Locate the cell with the specified text and output its (x, y) center coordinate. 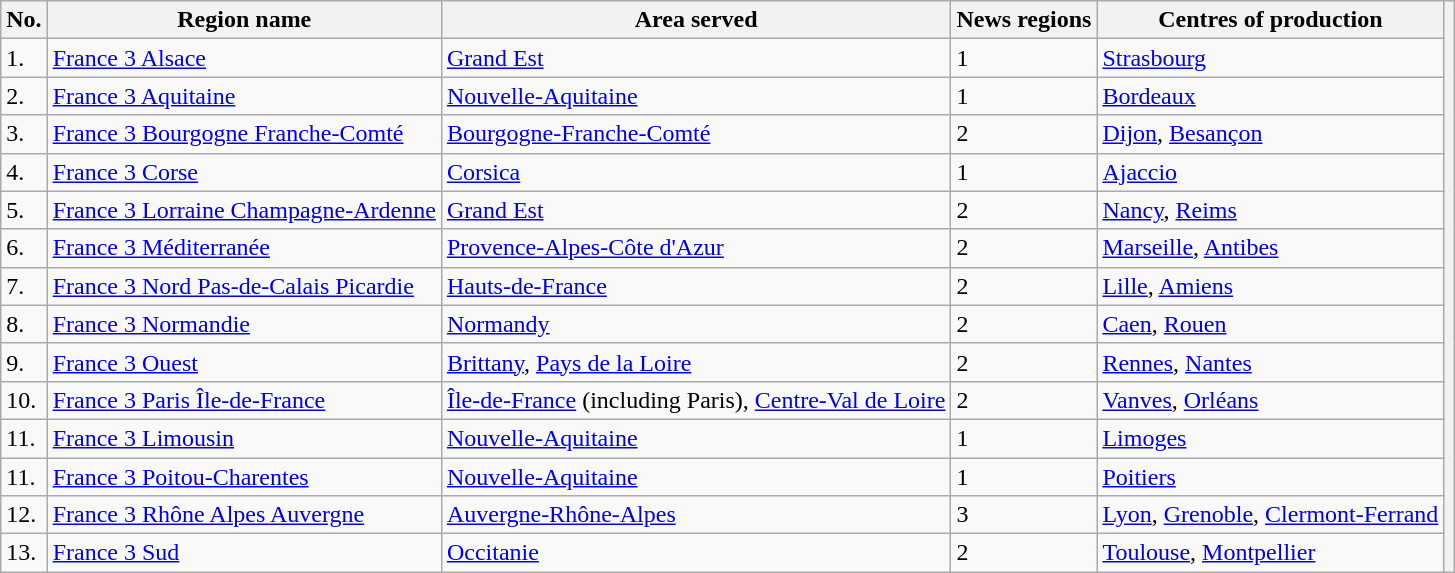
Bourgogne-Franche-Comté (696, 134)
4. (24, 172)
Lille, Amiens (1270, 286)
Brittany, Pays de la Loire (696, 362)
France 3 Méditerranée (244, 248)
France 3 Corse (244, 172)
2. (24, 96)
France 3 Normandie (244, 324)
10. (24, 400)
France 3 Nord Pas-de-Calais Picardie (244, 286)
France 3 Paris Île-de-France (244, 400)
France 3 Aquitaine (244, 96)
News regions (1024, 20)
Ajaccio (1270, 172)
France 3 Poitou-Charentes (244, 477)
Île-de-France (including Paris), Centre-Val de Loire (696, 400)
1. (24, 58)
12. (24, 515)
Corsica (696, 172)
Auvergne-Rhône-Alpes (696, 515)
Lyon, Grenoble, Clermont-Ferrand (1270, 515)
Marseille, Antibes (1270, 248)
8. (24, 324)
Centres of production (1270, 20)
France 3 Sud (244, 553)
Area served (696, 20)
No. (24, 20)
Normandy (696, 324)
Bordeaux (1270, 96)
Limoges (1270, 438)
France 3 Ouest (244, 362)
13. (24, 553)
Strasbourg (1270, 58)
Vanves, Orléans (1270, 400)
7. (24, 286)
France 3 Bourgogne Franche-Comté (244, 134)
5. (24, 210)
Region name (244, 20)
France 3 Alsace (244, 58)
Dijon, Besançon (1270, 134)
Hauts-de-France (696, 286)
Occitanie (696, 553)
Poitiers (1270, 477)
3 (1024, 515)
Nancy, Reims (1270, 210)
France 3 Lorraine Champagne-Ardenne (244, 210)
Caen, Rouen (1270, 324)
Rennes, Nantes (1270, 362)
France 3 Limousin (244, 438)
Provence-Alpes-Côte d'Azur (696, 248)
3. (24, 134)
9. (24, 362)
France 3 Rhône Alpes Auvergne (244, 515)
6. (24, 248)
Toulouse, Montpellier (1270, 553)
